Output the [x, y] coordinate of the center of the cell containing the given text.  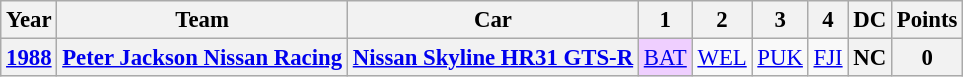
1 [665, 20]
Peter Jackson Nissan Racing [202, 58]
2 [722, 20]
0 [926, 58]
WEL [722, 58]
DC [870, 20]
Year [29, 20]
Nissan Skyline HR31 GTS-R [492, 58]
NC [870, 58]
BAT [665, 58]
PUK [780, 58]
Team [202, 20]
4 [828, 20]
Points [926, 20]
1988 [29, 58]
3 [780, 20]
Car [492, 20]
FJI [828, 58]
